Capture the cell that displays the provided text and extract its (X, Y) central coordinate. 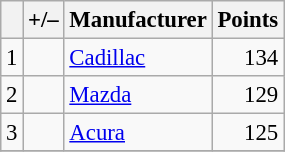
1 (12, 58)
125 (248, 133)
+/– (44, 20)
Manufacturer (138, 20)
2 (12, 95)
Cadillac (138, 58)
129 (248, 95)
3 (12, 133)
134 (248, 58)
Acura (138, 133)
Points (248, 20)
Mazda (138, 95)
